Extract the (X, Y) coordinate from the center of the cell holding the provided text.  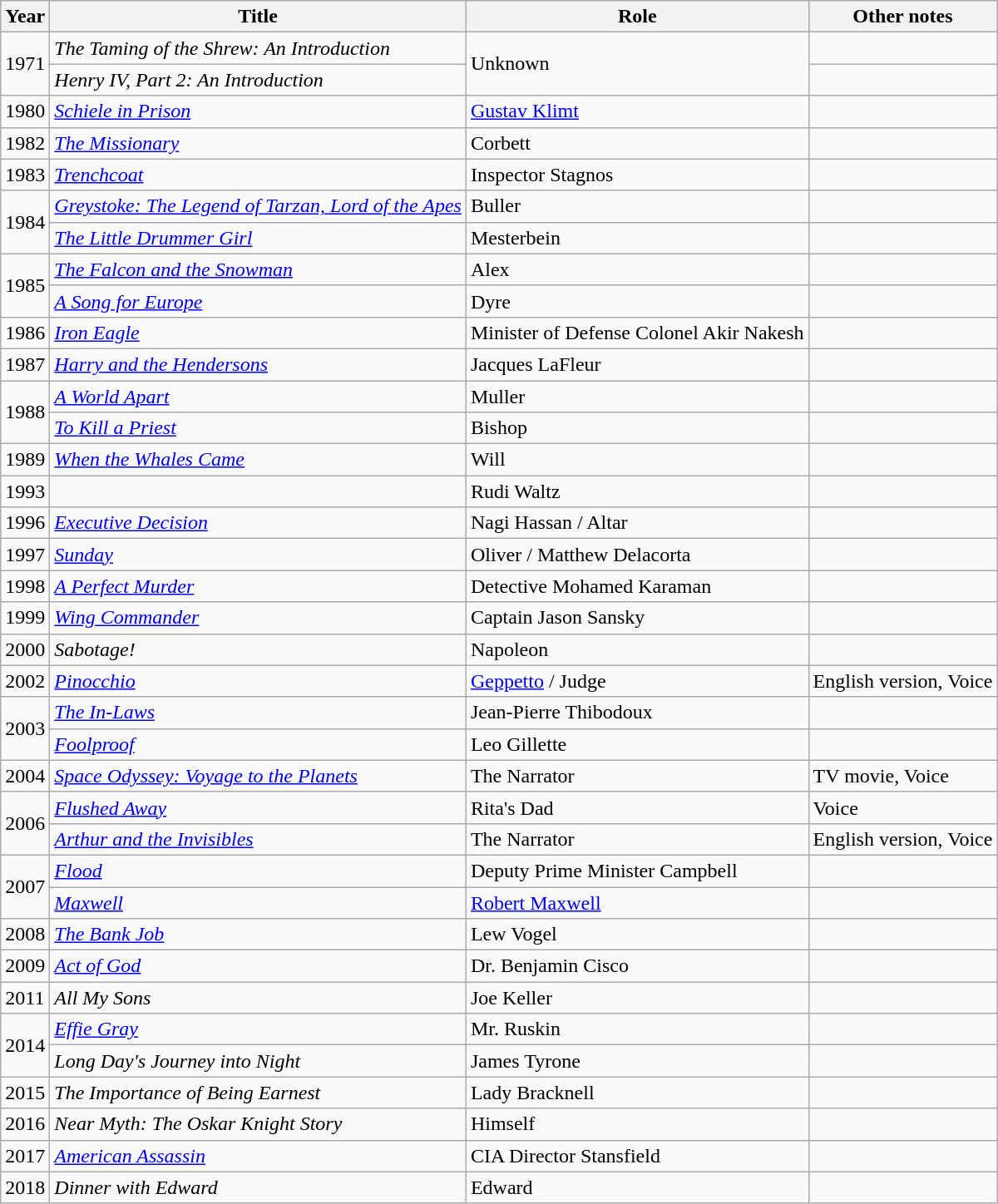
Near Myth: The Oskar Knight Story (258, 1124)
To Kill a Priest (258, 428)
Rita's Dad (637, 807)
Maxwell (258, 902)
Dr. Benjamin Cisco (637, 966)
1985 (25, 285)
A Song for Europe (258, 301)
2007 (25, 886)
Napoleon (637, 649)
Alex (637, 269)
Act of God (258, 966)
Edward (637, 1187)
Lady Bracknell (637, 1093)
2000 (25, 649)
A Perfect Murder (258, 586)
2008 (25, 935)
Buller (637, 206)
Corbett (637, 143)
The Taming of the Shrew: An Introduction (258, 48)
Unknown (637, 64)
A World Apart (258, 397)
2017 (25, 1156)
Dyre (637, 301)
2004 (25, 776)
Muller (637, 397)
Schiele in Prison (258, 111)
1989 (25, 460)
1987 (25, 364)
Himself (637, 1124)
2014 (25, 1045)
Other notes (903, 17)
2015 (25, 1093)
Geppetto / Judge (637, 681)
Voice (903, 807)
Mr. Ruskin (637, 1029)
Henry IV, Part 2: An Introduction (258, 80)
Flushed Away (258, 807)
1980 (25, 111)
1983 (25, 175)
Detective Mohamed Karaman (637, 586)
Oliver / Matthew Delacorta (637, 555)
1984 (25, 222)
1999 (25, 618)
When the Whales Came (258, 460)
James Tyrone (637, 1061)
TV movie, Voice (903, 776)
Foolproof (258, 744)
Title (258, 17)
Leo Gillette (637, 744)
1982 (25, 143)
All My Sons (258, 998)
The Falcon and the Snowman (258, 269)
Sunday (258, 555)
1971 (25, 64)
Jacques LaFleur (637, 364)
1998 (25, 586)
CIA Director Stansfield (637, 1156)
The Importance of Being Earnest (258, 1093)
1986 (25, 333)
2003 (25, 728)
Wing Commander (258, 618)
Role (637, 17)
Pinocchio (258, 681)
Iron Eagle (258, 333)
The In-Laws (258, 713)
Minister of Defense Colonel Akir Nakesh (637, 333)
Greystoke: The Legend of Tarzan, Lord of the Apes (258, 206)
The Little Drummer Girl (258, 238)
1996 (25, 523)
The Bank Job (258, 935)
Flood (258, 871)
Effie Gray (258, 1029)
2006 (25, 823)
Year (25, 17)
Inspector Stagnos (637, 175)
Robert Maxwell (637, 902)
Nagi Hassan / Altar (637, 523)
Joe Keller (637, 998)
1993 (25, 491)
Long Day's Journey into Night (258, 1061)
Executive Decision (258, 523)
Harry and the Hendersons (258, 364)
Arthur and the Invisibles (258, 839)
1988 (25, 412)
2011 (25, 998)
The Missionary (258, 143)
Rudi Waltz (637, 491)
Mesterbein (637, 238)
2018 (25, 1187)
Gustav Klimt (637, 111)
Captain Jason Sansky (637, 618)
Bishop (637, 428)
Lew Vogel (637, 935)
Trenchcoat (258, 175)
1997 (25, 555)
Dinner with Edward (258, 1187)
2009 (25, 966)
Space Odyssey: Voyage to the Planets (258, 776)
2016 (25, 1124)
Deputy Prime Minister Campbell (637, 871)
Will (637, 460)
American Assassin (258, 1156)
2002 (25, 681)
Jean-Pierre Thibodoux (637, 713)
Sabotage! (258, 649)
